Scan for the cell matching the given text and deliver its (X, Y) coordinate at center. 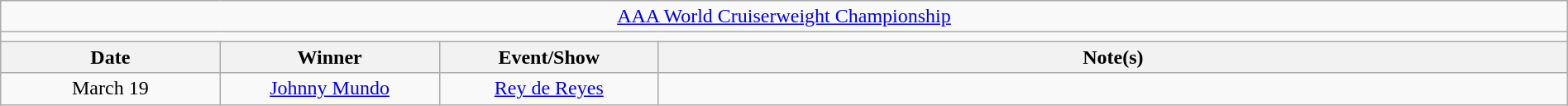
Note(s) (1113, 57)
Event/Show (549, 57)
Winner (329, 57)
Johnny Mundo (329, 89)
AAA World Cruiserweight Championship (784, 17)
Rey de Reyes (549, 89)
March 19 (111, 89)
Date (111, 57)
